Detect which cell encompasses the target text, then output its (X, Y) center coordinate. 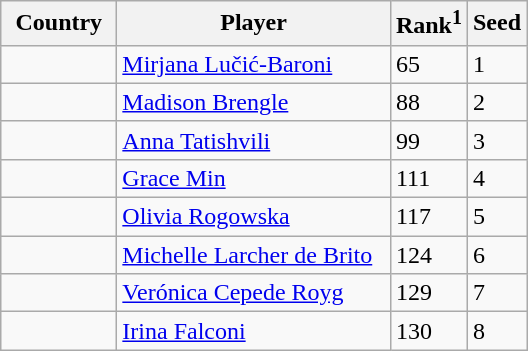
Mirjana Lučić-Baroni (254, 64)
2 (496, 102)
130 (428, 331)
88 (428, 102)
Player (254, 24)
129 (428, 293)
Rank1 (428, 24)
Madison Brengle (254, 102)
117 (428, 217)
Irina Falconi (254, 331)
Country (59, 24)
Michelle Larcher de Brito (254, 255)
5 (496, 217)
Olivia Rogowska (254, 217)
Verónica Cepede Royg (254, 293)
7 (496, 293)
Anna Tatishvili (254, 140)
Grace Min (254, 178)
111 (428, 178)
1 (496, 64)
6 (496, 255)
124 (428, 255)
99 (428, 140)
3 (496, 140)
8 (496, 331)
4 (496, 178)
65 (428, 64)
Seed (496, 24)
